Detect which cell encompasses the target text, then output its [X, Y] center coordinate. 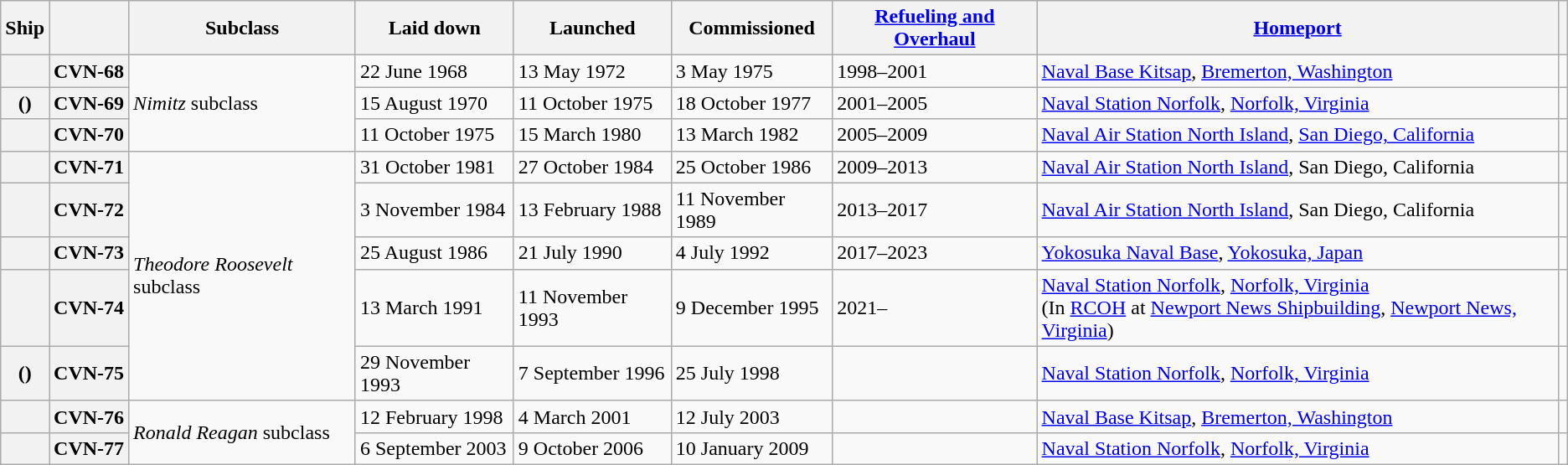
2005–2009 [935, 135]
22 June 1968 [434, 71]
18 October 1977 [751, 103]
Laid down [434, 28]
29 November 1993 [434, 374]
Ronald Reagan subclass [243, 432]
CVN-75 [89, 374]
Homeport [1297, 28]
1998–2001 [935, 71]
13 February 1988 [592, 209]
2013–2017 [935, 209]
9 October 2006 [592, 448]
Yokosuka Naval Base, Yokosuka, Japan [1297, 253]
13 May 1972 [592, 71]
2009–2013 [935, 167]
11 November 1993 [592, 307]
15 August 1970 [434, 103]
Nimitz subclass [243, 103]
Ship [25, 28]
25 July 1998 [751, 374]
CVN-70 [89, 135]
4 March 2001 [592, 416]
2001–2005 [935, 103]
15 March 1980 [592, 135]
27 October 1984 [592, 167]
Commissioned [751, 28]
2017–2023 [935, 253]
2021– [935, 307]
CVN-77 [89, 448]
Refueling and Overhaul [935, 28]
Theodore Roosevelt subclass [243, 276]
31 October 1981 [434, 167]
7 September 1996 [592, 374]
CVN-73 [89, 253]
13 March 1991 [434, 307]
6 September 2003 [434, 448]
CVN-68 [89, 71]
CVN-72 [89, 209]
4 July 1992 [751, 253]
25 August 1986 [434, 253]
CVN-74 [89, 307]
12 July 2003 [751, 416]
Subclass [243, 28]
Launched [592, 28]
CVN-76 [89, 416]
11 November 1989 [751, 209]
12 February 1998 [434, 416]
25 October 1986 [751, 167]
3 May 1975 [751, 71]
CVN-71 [89, 167]
9 December 1995 [751, 307]
Naval Station Norfolk, Norfolk, Virginia(In RCOH at Newport News Shipbuilding, Newport News, Virginia) [1297, 307]
10 January 2009 [751, 448]
13 March 1982 [751, 135]
21 July 1990 [592, 253]
3 November 1984 [434, 209]
CVN-69 [89, 103]
